Scan for the cell matching the given text and deliver its [X, Y] coordinate at center. 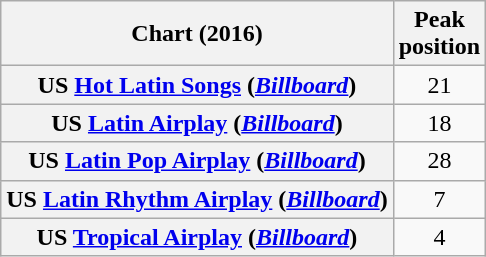
21 [439, 85]
US Latin Rhythm Airplay (Billboard) [197, 199]
US Hot Latin Songs (Billboard) [197, 85]
18 [439, 123]
Chart (2016) [197, 34]
4 [439, 237]
7 [439, 199]
Peakposition [439, 34]
US Latin Airplay (Billboard) [197, 123]
US Tropical Airplay (Billboard) [197, 237]
US Latin Pop Airplay (Billboard) [197, 161]
28 [439, 161]
